Find where the given text appears and provide that cell's center as [x, y] coordinate. 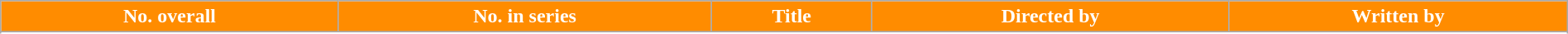
No. in series [524, 17]
Written by [1398, 17]
Title [792, 17]
No. overall [170, 17]
Directed by [1050, 17]
